Pinpoint the cell where the given text exists, returning its [X, Y] midpoint coordinate. 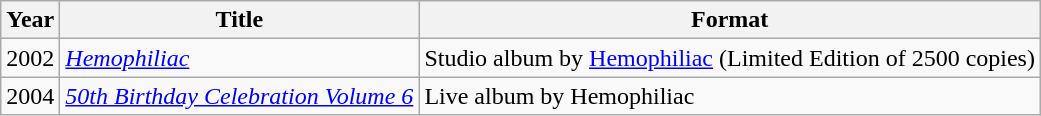
Year [30, 20]
Hemophiliac [240, 58]
2004 [30, 96]
Title [240, 20]
Studio album by Hemophiliac (Limited Edition of 2500 copies) [730, 58]
50th Birthday Celebration Volume 6 [240, 96]
Live album by Hemophiliac [730, 96]
Format [730, 20]
2002 [30, 58]
